Locate the cell with the specified text and output its (X, Y) center coordinate. 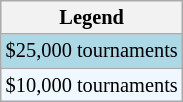
$10,000 tournaments (92, 85)
$25,000 tournaments (92, 51)
Legend (92, 17)
